Capture the cell that displays the provided text and extract its [X, Y] central coordinate. 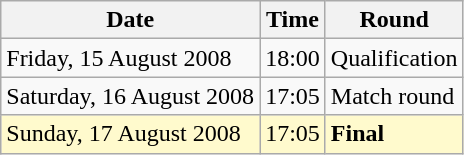
Round [394, 20]
Qualification [394, 58]
Date [130, 20]
18:00 [293, 58]
Friday, 15 August 2008 [130, 58]
Match round [394, 96]
Final [394, 134]
Time [293, 20]
Saturday, 16 August 2008 [130, 96]
Sunday, 17 August 2008 [130, 134]
